Locate the cell with the specified text and output its [x, y] center coordinate. 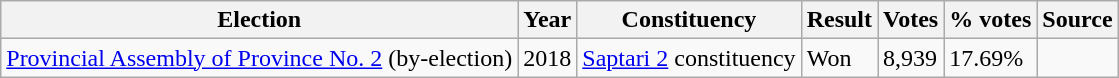
Election [260, 20]
% votes [990, 20]
Source [1078, 20]
Won [839, 58]
8,939 [911, 58]
2018 [548, 58]
Result [839, 20]
Year [548, 20]
Provincial Assembly of Province No. 2 (by-election) [260, 58]
Votes [911, 20]
17.69% [990, 58]
Saptari 2 constituency [689, 58]
Constituency [689, 20]
